Search for the cell housing the specified text and yield its (x, y) center coordinate. 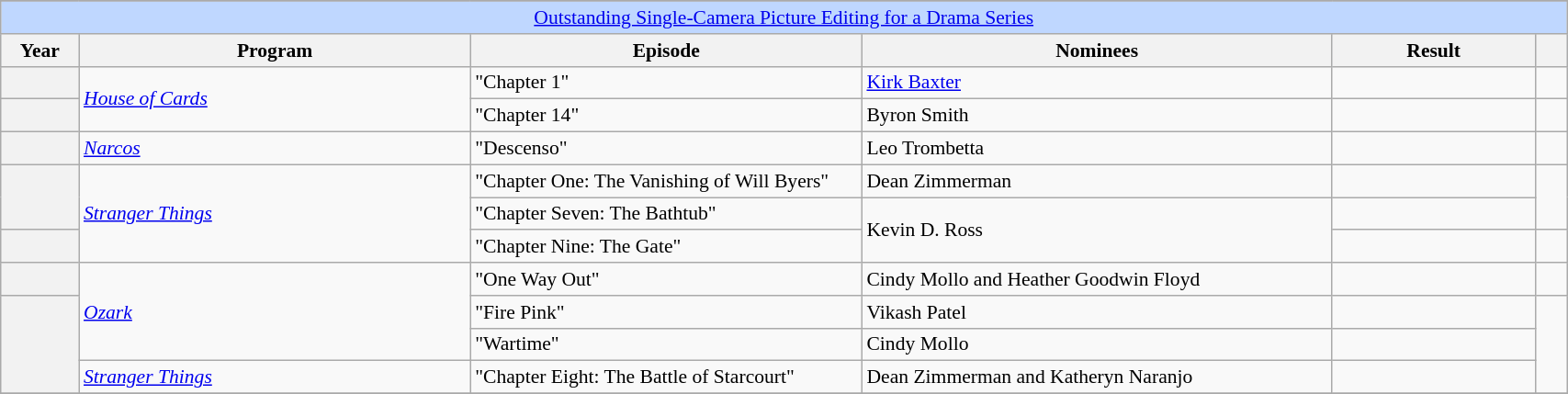
Narcos (275, 149)
Vikash Patel (1097, 312)
Kirk Baxter (1097, 83)
"Chapter Eight: The Battle of Starcourt" (666, 377)
"Chapter 1" (666, 83)
Cindy Mollo (1097, 344)
Dean Zimmerman (1097, 181)
Program (275, 51)
"Fire Pink" (666, 312)
"Chapter 14" (666, 116)
Year (40, 51)
Outstanding Single-Camera Picture Editing for a Drama Series (784, 17)
"Wartime" (666, 344)
Ozark (275, 312)
Kevin D. Ross (1097, 230)
"Descenso" (666, 149)
Result (1434, 51)
House of Cards (275, 99)
"Chapter Seven: The Bathtub" (666, 214)
"Chapter One: The Vanishing of Will Byers" (666, 181)
"Chapter Nine: The Gate" (666, 247)
Byron Smith (1097, 116)
Cindy Mollo and Heather Goodwin Floyd (1097, 279)
Leo Trombetta (1097, 149)
"One Way Out" (666, 279)
Episode (666, 51)
Dean Zimmerman and Katheryn Naranjo (1097, 377)
Nominees (1097, 51)
